Scan for the cell matching the given text and deliver its (X, Y) coordinate at center. 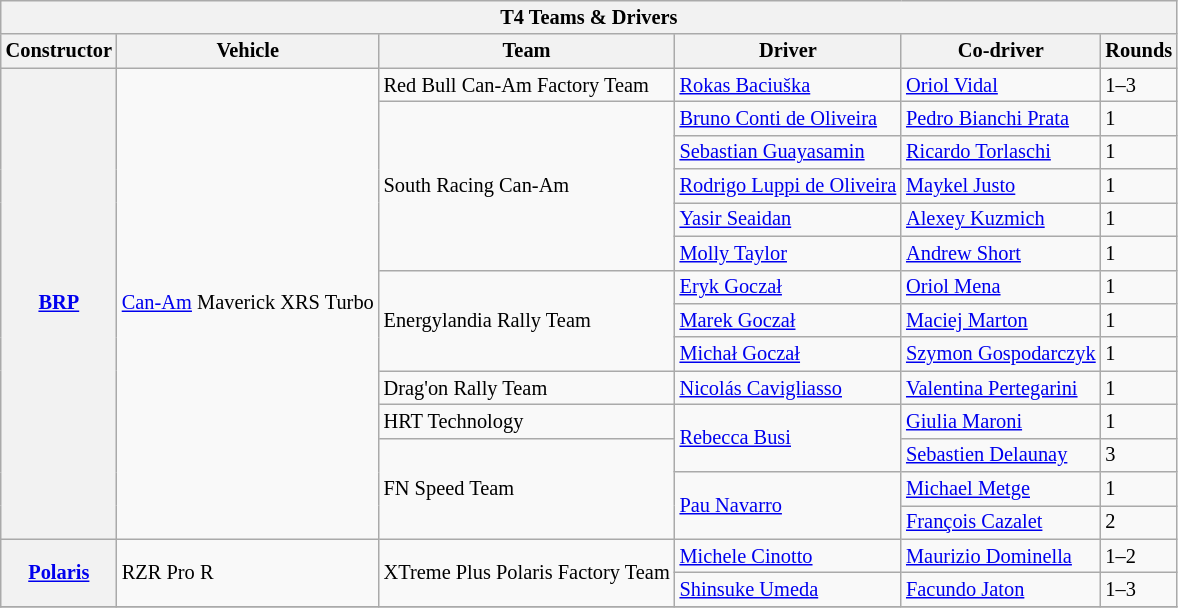
South Racing Can-Am (527, 185)
Red Bull Can-Am Factory Team (527, 85)
1–2 (1140, 556)
Driver (788, 51)
T4 Teams & Drivers (589, 17)
Rodrigo Luppi de Oliveira (788, 186)
Andrew Short (1000, 253)
Co-driver (1000, 51)
Marek Goczał (788, 320)
Valentina Pertegarini (1000, 388)
2 (1140, 522)
Nicolás Cavigliasso (788, 388)
Rokas Baciuška (788, 85)
FN Speed Team (527, 488)
Eryk Goczał (788, 287)
Maurizio Dominella (1000, 556)
Szymon Gospodarczyk (1000, 354)
Can-Am Maverick XRS Turbo (248, 304)
Giulia Maroni (1000, 421)
Rounds (1140, 51)
Michael Metge (1000, 489)
Maykel Justo (1000, 186)
Ricardo Torlaschi (1000, 152)
François Cazalet (1000, 522)
Rebecca Busi (788, 438)
Drag'on Rally Team (527, 388)
Bruno Conti de Oliveira (788, 118)
Polaris (59, 572)
Alexey Kuzmich (1000, 219)
Oriol Mena (1000, 287)
Yasir Seaidan (788, 219)
XTreme Plus Polaris Factory Team (527, 572)
RZR Pro R (248, 572)
Vehicle (248, 51)
Michał Goczał (788, 354)
Oriol Vidal (1000, 85)
BRP (59, 304)
Michele Cinotto (788, 556)
Shinsuke Umeda (788, 589)
Pedro Bianchi Prata (1000, 118)
3 (1140, 455)
Facundo Jaton (1000, 589)
Sebastien Delaunay (1000, 455)
Pau Navarro (788, 506)
Sebastian Guayasamin (788, 152)
Energylandia Rally Team (527, 320)
HRT Technology (527, 421)
Molly Taylor (788, 253)
Maciej Marton (1000, 320)
Constructor (59, 51)
Team (527, 51)
